Output the [x, y] coordinate of the center of the cell containing the given text.  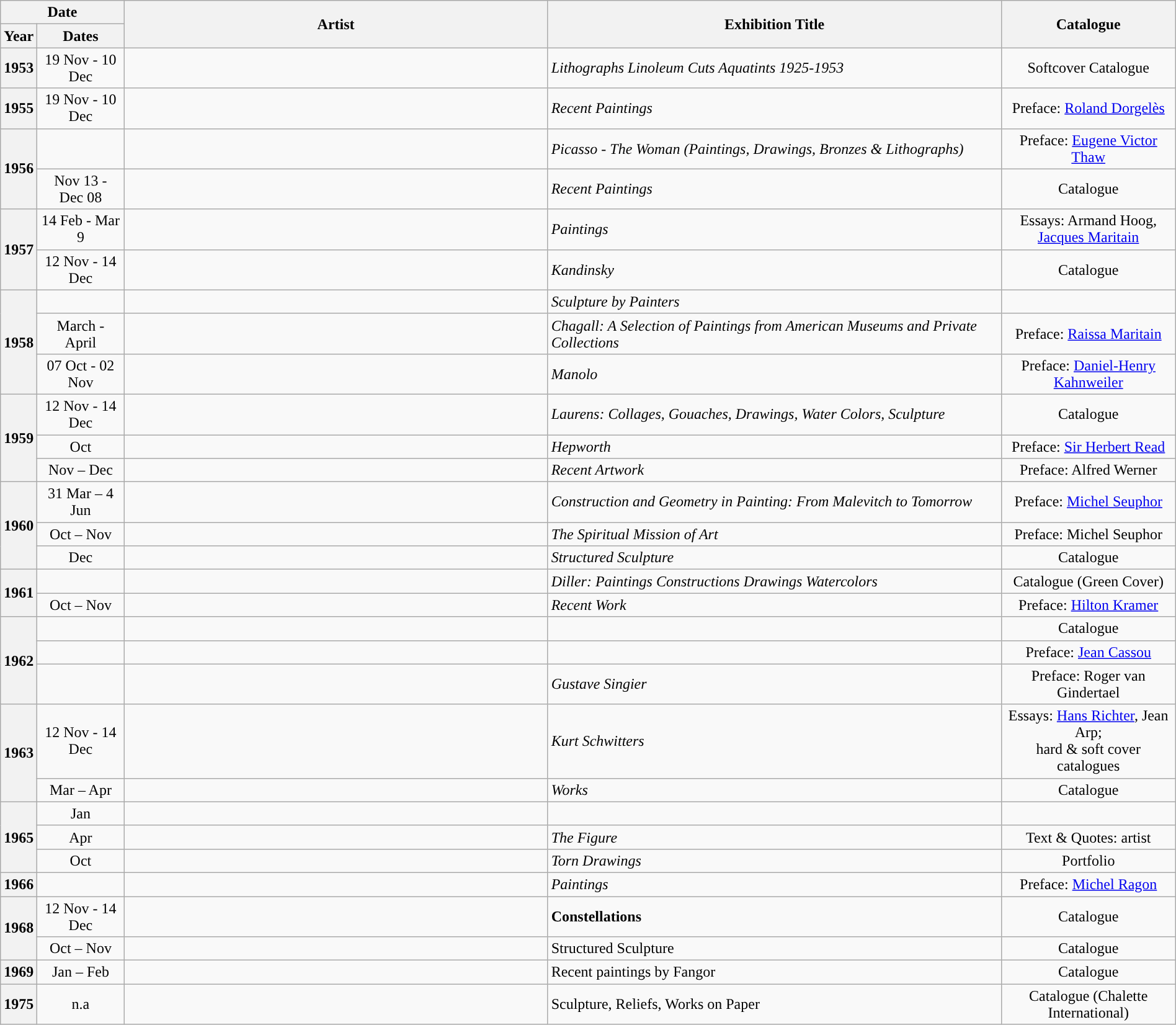
Diller: Paintings Constructions Drawings Watercolors [774, 581]
1955 [19, 108]
Date [62, 12]
Exhibition Title [774, 24]
1963 [19, 753]
Sculpture by Painters [774, 302]
Jan [81, 813]
Preface: Michel Ragon [1088, 884]
1962 [19, 660]
Softcover Catalogue [1088, 68]
1961 [19, 593]
Torn Drawings [774, 861]
Dates [81, 36]
Catalogue (Chalette International) [1088, 1004]
Hepworth [774, 446]
Preface: Raissa Maritain [1088, 334]
Preface: Daniel-Henry Kahnweiler [1088, 374]
Preface: Jean Cassou [1088, 652]
Portfolio [1088, 861]
Recent Artwork [774, 470]
Chagall: A Selection of Paintings from American Museums and Private Collections [774, 334]
Works [774, 790]
1965 [19, 837]
Picasso - The Woman (Paintings, Drawings, Bronzes & Lithographs) [774, 149]
Dec [81, 558]
1969 [19, 972]
1966 [19, 884]
Preface: Roland Dorgelès [1088, 108]
Apr [81, 837]
1959 [19, 438]
Gustave Singier [774, 684]
The Spiritual Mission of Art [774, 534]
Recent paintings by Fangor [774, 972]
Mar – Apr [81, 790]
Sculpture, Reliefs, Works on Paper [774, 1004]
1957 [19, 249]
Year [19, 36]
The Figure [774, 837]
Lithographs Linoleum Cuts Aquatints 1925-1953 [774, 68]
14 Feb - Mar 9 [81, 230]
Kurt Schwitters [774, 741]
Nov – Dec [81, 470]
1956 [19, 169]
1958 [19, 342]
Preface: Sir Herbert Read [1088, 446]
Nov 13 - Dec 08 [81, 189]
Catalogue (Green Cover) [1088, 581]
Kandinsky [774, 269]
Essays: Armand Hoog, Jacques Maritain [1088, 230]
Constellations [774, 916]
Manolo [774, 374]
Text & Quotes: artist [1088, 837]
Essays: Hans Richter, Jean Arp; hard & soft cover catalogues [1088, 741]
Preface: Alfred Werner [1088, 470]
31 Mar – 4 Jun [81, 503]
Artist [336, 24]
Preface: Eugene Victor Thaw [1088, 149]
1953 [19, 68]
1968 [19, 928]
n.a [81, 1004]
Laurens: Collages, Gouaches, Drawings, Water Colors, Sculpture [774, 414]
07 Oct - 02 Nov [81, 374]
Preface: Roger van Gindertael [1088, 684]
Construction and Geometry in Painting: From Malevitch to Tomorrow [774, 503]
March - April [81, 334]
1975 [19, 1004]
Preface: Hilton Kramer [1088, 605]
Jan – Feb [81, 972]
Recent Work [774, 605]
1960 [19, 526]
